Detect which cell encompasses the target text, then output its [x, y] center coordinate. 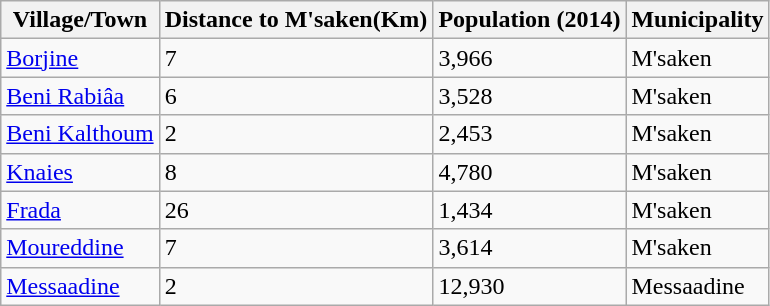
Beni Rabiâa [80, 96]
Village/Town [80, 20]
4,780 [530, 172]
3,966 [530, 58]
1,434 [530, 210]
8 [296, 172]
2,453 [530, 134]
Beni Kalthoum [80, 134]
Frada [80, 210]
3,614 [530, 248]
Knaies [80, 172]
Distance to M'saken(Km) [296, 20]
Municipality [698, 20]
Borjine [80, 58]
Moureddine [80, 248]
26 [296, 210]
6 [296, 96]
3,528 [530, 96]
12,930 [530, 286]
Population (2014) [530, 20]
